Identify which cell holds the provided text, then report its [x, y] central coordinate. 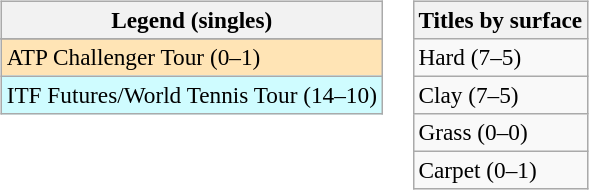
Clay (7–5) [500, 95]
Carpet (0–1) [500, 171]
Grass (0–0) [500, 133]
ITF Futures/World Tennis Tour (14–10) [192, 95]
Legend (singles) [192, 20]
ATP Challenger Tour (0–1) [192, 57]
Hard (7–5) [500, 57]
Titles by surface [500, 20]
